Extract the [x, y] coordinate from the center of the cell holding the provided text.  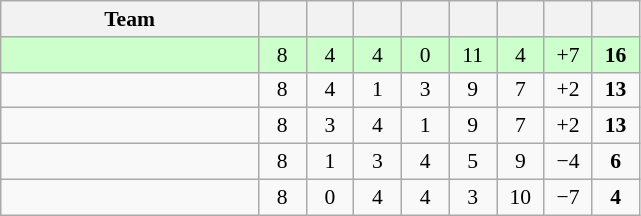
11 [473, 55]
Team [130, 19]
6 [616, 162]
5 [473, 162]
16 [616, 55]
−4 [568, 162]
10 [520, 197]
−7 [568, 197]
+7 [568, 55]
